Search for the cell housing the specified text and yield its (X, Y) center coordinate. 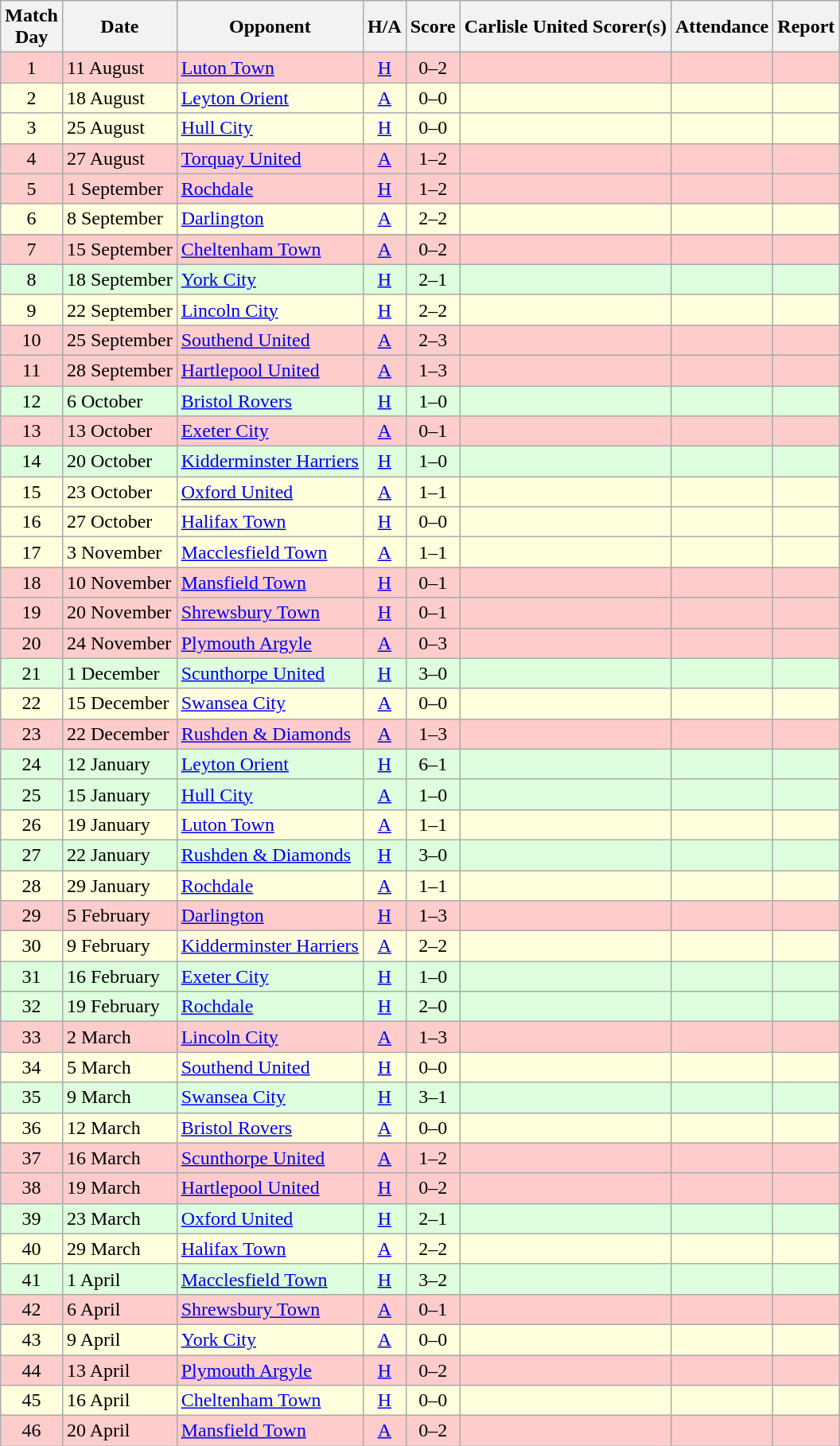
6 October (119, 400)
13 October (119, 431)
33 (32, 1037)
22 December (119, 734)
9 March (119, 1097)
29 January (119, 886)
17 (32, 552)
12 (32, 400)
20 October (119, 462)
6 April (119, 1309)
8 (32, 279)
20 April (119, 1431)
25 August (119, 128)
27 (32, 855)
6 (32, 219)
46 (32, 1431)
39 (32, 1218)
Date (119, 27)
12 March (119, 1128)
8 September (119, 219)
37 (32, 1158)
0–3 (433, 643)
41 (32, 1279)
15 December (119, 704)
Match Day (32, 27)
44 (32, 1370)
16 February (119, 976)
9 April (119, 1339)
14 (32, 462)
20 (32, 643)
5 (32, 189)
26 (32, 824)
10 November (119, 583)
21 (32, 673)
6–1 (433, 764)
29 (32, 916)
H/A (384, 27)
20 November (119, 613)
22 January (119, 855)
1 April (119, 1279)
13 (32, 431)
29 March (119, 1249)
27 October (119, 522)
9 (32, 310)
5 February (119, 916)
43 (32, 1339)
3 November (119, 552)
3 (32, 128)
2 (32, 98)
25 (32, 794)
Opponent (270, 27)
Torquay United (270, 158)
9 February (119, 946)
16 April (119, 1401)
42 (32, 1309)
31 (32, 976)
11 August (119, 68)
2 March (119, 1037)
5 March (119, 1067)
36 (32, 1128)
13 April (119, 1370)
1 December (119, 673)
30 (32, 946)
7 (32, 249)
Carlisle United Scorer(s) (565, 27)
35 (32, 1097)
28 September (119, 370)
1 September (119, 189)
11 (32, 370)
24 (32, 764)
2–0 (433, 1007)
32 (32, 1007)
Attendance (721, 27)
23 October (119, 492)
19 February (119, 1007)
22 (32, 704)
18 (32, 583)
Report (807, 27)
15 January (119, 794)
38 (32, 1188)
22 September (119, 310)
15 September (119, 249)
3–2 (433, 1279)
18 September (119, 279)
Score (433, 27)
1 (32, 68)
12 January (119, 764)
19 January (119, 824)
27 August (119, 158)
25 September (119, 340)
15 (32, 492)
24 November (119, 643)
45 (32, 1401)
10 (32, 340)
16 (32, 522)
2–3 (433, 340)
23 March (119, 1218)
23 (32, 734)
19 March (119, 1188)
18 August (119, 98)
3–1 (433, 1097)
16 March (119, 1158)
4 (32, 158)
19 (32, 613)
28 (32, 886)
40 (32, 1249)
34 (32, 1067)
